Output the (x, y) coordinate of the center of the cell containing the given text.  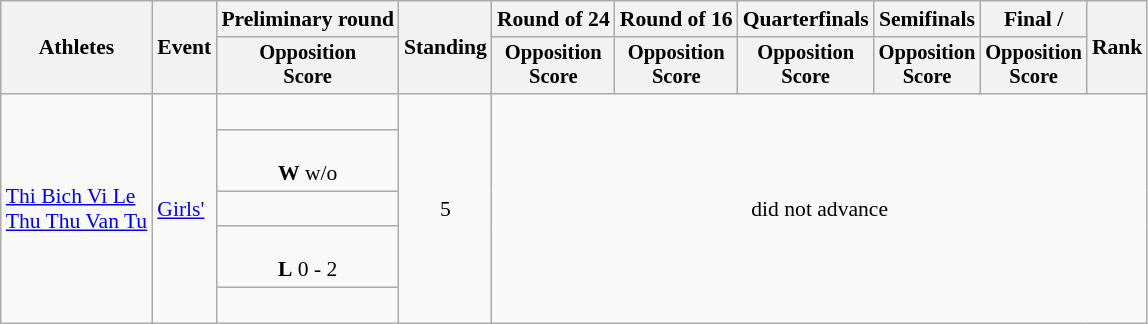
Quarterfinals (806, 19)
Rank (1118, 48)
L 0 - 2 (308, 258)
Athletes (76, 48)
Semifinals (928, 19)
Girls' (184, 208)
Preliminary round (308, 19)
Standing (446, 48)
did not advance (820, 208)
Event (184, 48)
Final / (1034, 19)
5 (446, 208)
Round of 24 (554, 19)
Thi Bich Vi LeThu Thu Van Tu (76, 208)
W w/o (308, 160)
Round of 16 (676, 19)
